Search for the cell housing the specified text and yield its [x, y] center coordinate. 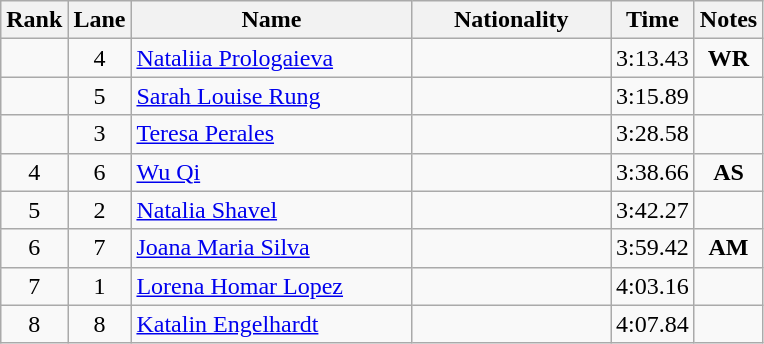
3:38.66 [653, 172]
Katalin Engelhardt [272, 324]
Notes [728, 20]
4:03.16 [653, 286]
3:15.89 [653, 96]
Teresa Perales [272, 134]
3:42.27 [653, 210]
Nataliia Prologaieva [272, 58]
WR [728, 58]
Rank [34, 20]
3:13.43 [653, 58]
3 [100, 134]
Name [272, 20]
Sarah Louise Rung [272, 96]
Lorena Homar Lopez [272, 286]
Nationality [512, 20]
3:28.58 [653, 134]
4:07.84 [653, 324]
Time [653, 20]
Natalia Shavel [272, 210]
3:59.42 [653, 248]
Lane [100, 20]
2 [100, 210]
Joana Maria Silva [272, 248]
1 [100, 286]
Wu Qi [272, 172]
AS [728, 172]
AM [728, 248]
